Locate the cell with the specified text and output its (X, Y) center coordinate. 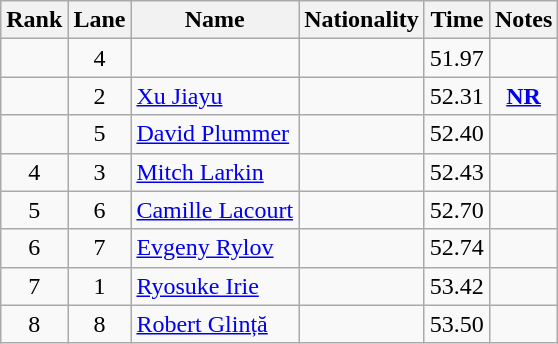
53.42 (456, 286)
Evgeny Rylov (215, 248)
Xu Jiayu (215, 96)
1 (100, 286)
David Plummer (215, 134)
Nationality (362, 20)
52.74 (456, 248)
51.97 (456, 58)
Notes (523, 20)
52.70 (456, 210)
Rank (34, 20)
Lane (100, 20)
Camille Lacourt (215, 210)
53.50 (456, 324)
Name (215, 20)
52.40 (456, 134)
2 (100, 96)
Ryosuke Irie (215, 286)
3 (100, 172)
52.31 (456, 96)
52.43 (456, 172)
Robert Glință (215, 324)
NR (523, 96)
Mitch Larkin (215, 172)
Time (456, 20)
